Extract the [x, y] coordinate from the center of the cell holding the provided text.  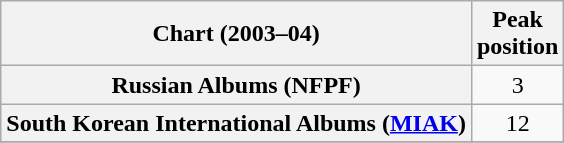
Peakposition [517, 34]
Russian Albums (NFPF) [236, 85]
South Korean International Albums (MIAK) [236, 123]
12 [517, 123]
3 [517, 85]
Chart (2003–04) [236, 34]
